Determine the [x, y] coordinate at the center of the cell enclosing the given text.  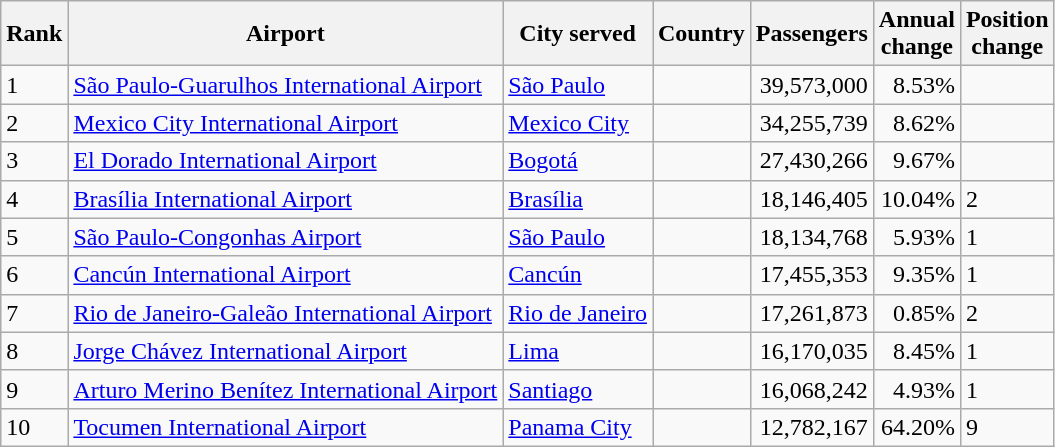
8.45% [916, 351]
64.20% [916, 427]
8.53% [916, 85]
Mexico City International Airport [286, 123]
18,134,768 [812, 237]
Arturo Merino Benítez International Airport [286, 389]
Tocumen International Airport [286, 427]
El Dorado International Airport [286, 161]
34,255,739 [812, 123]
Airport [286, 34]
Jorge Chávez International Airport [286, 351]
Rio de Janeiro [578, 313]
Rank [34, 34]
10.04% [916, 199]
16,068,242 [812, 389]
7 [34, 313]
3 [34, 161]
6 [34, 275]
12,782,167 [812, 427]
Country [701, 34]
São Paulo-Guarulhos International Airport [286, 85]
Lima [578, 351]
Cancún International Airport [286, 275]
4 [34, 199]
Brasília International Airport [286, 199]
City served [578, 34]
9.67% [916, 161]
27,430,266 [812, 161]
8.62% [916, 123]
Santiago [578, 389]
Brasília [578, 199]
17,455,353 [812, 275]
Panama City [578, 427]
0.85% [916, 313]
Mexico City [578, 123]
Annualchange [916, 34]
18,146,405 [812, 199]
5 [34, 237]
4.93% [916, 389]
Rio de Janeiro-Galeão International Airport [286, 313]
Passengers [812, 34]
São Paulo-Congonhas Airport [286, 237]
Positionchange [1007, 34]
39,573,000 [812, 85]
9.35% [916, 275]
10 [34, 427]
17,261,873 [812, 313]
Bogotá [578, 161]
Cancún [578, 275]
16,170,035 [812, 351]
5.93% [916, 237]
8 [34, 351]
